Return the [x, y] coordinate for the center point of the cell that contains the specified text.  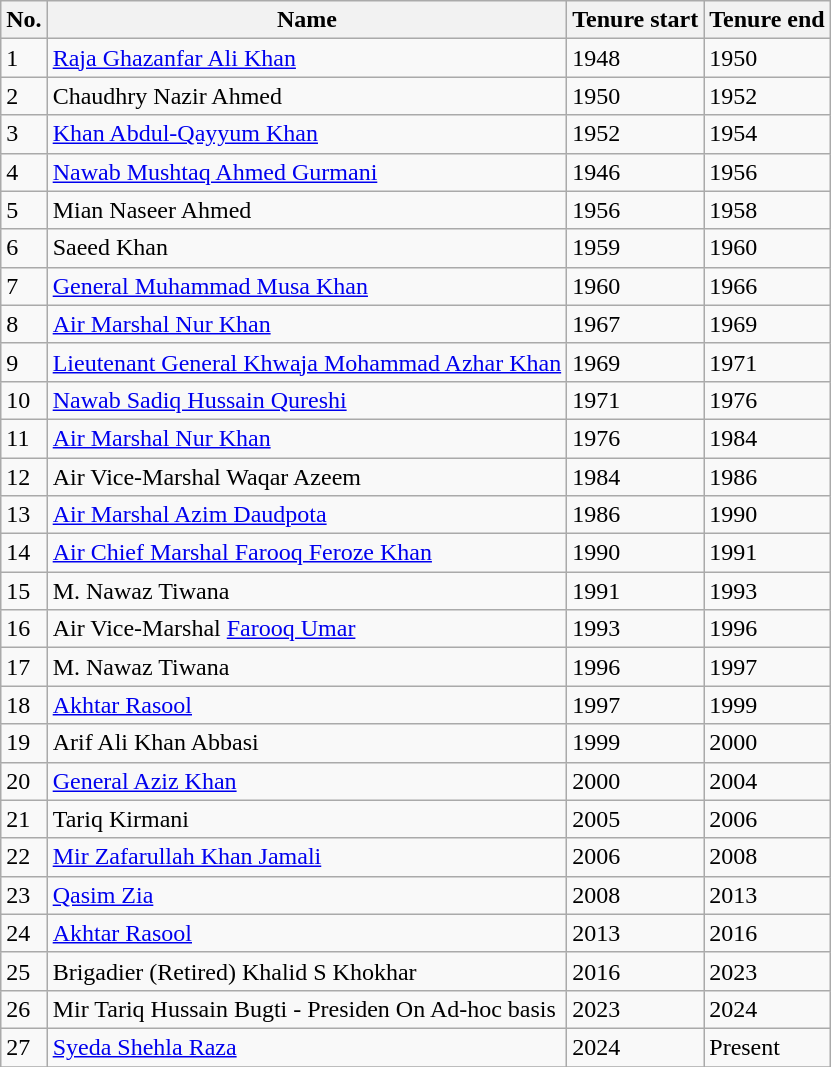
2004 [767, 781]
7 [24, 286]
1954 [767, 134]
16 [24, 629]
Arif Ali Khan Abbasi [307, 743]
Air Vice-Marshal Farooq Umar [307, 629]
Tenure start [636, 20]
Mian Naseer Ahmed [307, 210]
13 [24, 515]
26 [24, 1009]
1966 [767, 286]
2005 [636, 819]
2 [24, 96]
20 [24, 781]
Nawab Mushtaq Ahmed Gurmani [307, 172]
Lieutenant General Khwaja Mohammad Azhar Khan [307, 362]
22 [24, 857]
Mir Zafarullah Khan Jamali [307, 857]
24 [24, 933]
6 [24, 248]
10 [24, 400]
27 [24, 1047]
1959 [636, 248]
Air Chief Marshal Farooq Feroze Khan [307, 553]
Tenure end [767, 20]
Syeda Shehla Raza [307, 1047]
Saeed Khan [307, 248]
Tariq Kirmani [307, 819]
25 [24, 971]
18 [24, 705]
General Aziz Khan [307, 781]
14 [24, 553]
Present [767, 1047]
Chaudhry Nazir Ahmed [307, 96]
Air Marshal Azim Daudpota [307, 515]
1 [24, 58]
Air Vice-Marshal Waqar Azeem [307, 477]
21 [24, 819]
19 [24, 743]
8 [24, 324]
Qasim Zia [307, 895]
9 [24, 362]
12 [24, 477]
1958 [767, 210]
1948 [636, 58]
Brigadier (Retired) Khalid S Khokhar [307, 971]
15 [24, 591]
4 [24, 172]
Name [307, 20]
Nawab Sadiq Hussain Qureshi [307, 400]
Raja Ghazanfar Ali Khan [307, 58]
17 [24, 667]
1946 [636, 172]
Mir Tariq Hussain Bugti - Presiden On Ad-hoc basis [307, 1009]
11 [24, 438]
General Muhammad Musa Khan [307, 286]
1967 [636, 324]
No. [24, 20]
3 [24, 134]
Khan Abdul-Qayyum Khan [307, 134]
23 [24, 895]
5 [24, 210]
